Pinpoint the cell where the given text exists, returning its (X, Y) midpoint coordinate. 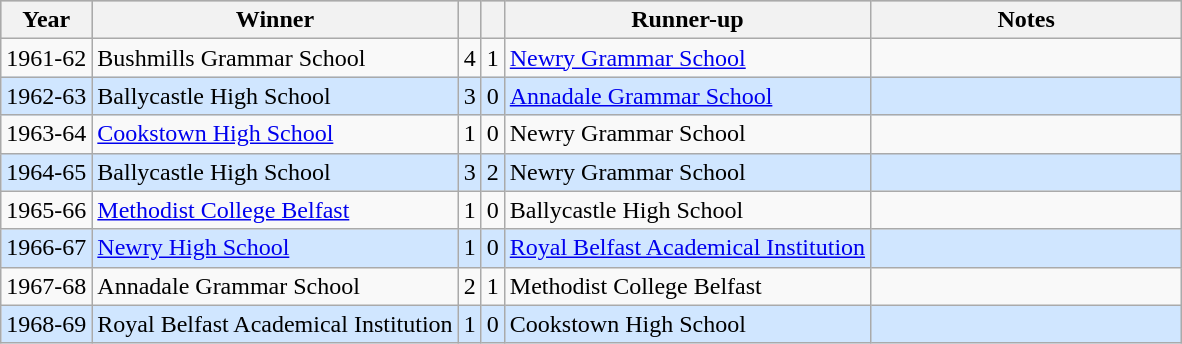
1962-63 (46, 96)
Notes (1026, 20)
1968-69 (46, 324)
Newry High School (275, 248)
1961-62 (46, 58)
1963-64 (46, 134)
4 (470, 58)
1967-68 (46, 286)
1966-67 (46, 248)
1965-66 (46, 210)
Bushmills Grammar School (275, 58)
Winner (275, 20)
Year (46, 20)
1964-65 (46, 172)
Runner-up (687, 20)
